Return the [X, Y] coordinate for the center point of the cell that contains the specified text.  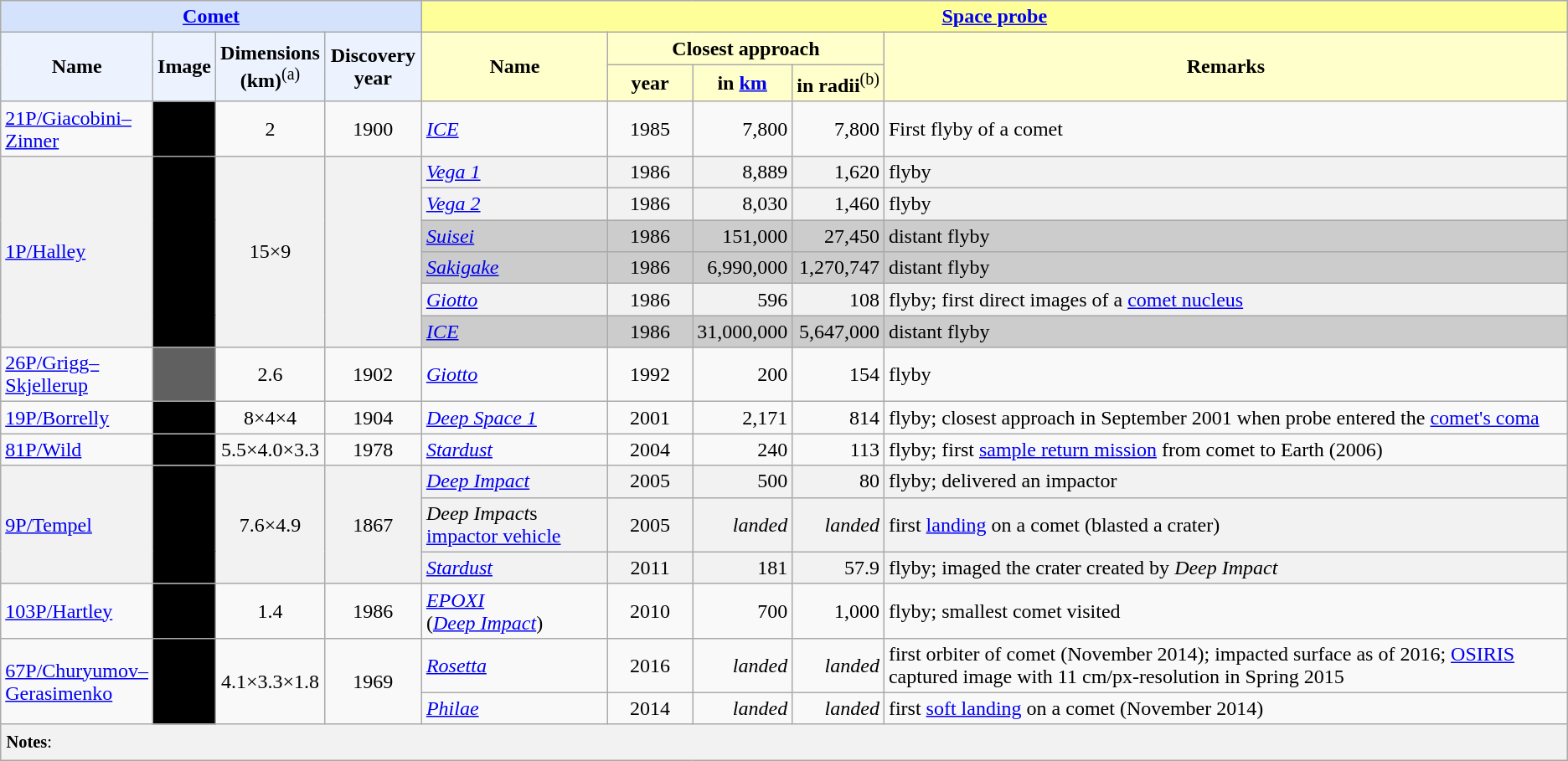
1978 [373, 450]
81P/Wild [77, 450]
Comet [211, 17]
1992 [650, 375]
flyby; first direct images of a comet nucleus [1225, 300]
596 [742, 300]
2 [271, 129]
Space probe [994, 17]
1,460 [838, 204]
first orbiter of comet (November 2014); impacted surface as of 2016; OSIRIS captured image with 11 cm/px-resolution in Spring 2015 [1225, 665]
19P/Borrelly [77, 418]
1P/Halley [77, 251]
flyby; imaged the crater created by Deep Impact [1225, 568]
first landing on a comet (blasted a crater) [1225, 524]
1902 [373, 375]
Deep Space 1 [514, 418]
240 [742, 450]
in km [742, 84]
Closest approach [746, 49]
Sakigake [514, 268]
2,171 [742, 418]
2001 [650, 418]
flyby; delivered an impactor [1225, 481]
Remarks [1225, 67]
first soft landing on a comet (November 2014) [1225, 708]
Vega 1 [514, 172]
21P/Giacobini–Zinner [77, 129]
1969 [373, 681]
200 [742, 375]
Vega 2 [514, 204]
31,000,000 [742, 332]
flyby; closest approach in September 2001 when probe entered the comet's coma [1225, 418]
Rosetta [514, 665]
2011 [650, 568]
8,030 [742, 204]
1900 [373, 129]
2004 [650, 450]
year [650, 84]
2010 [650, 611]
500 [742, 481]
113 [838, 450]
8×4×4 [271, 418]
7.6×4.9 [271, 524]
flyby; smallest comet visited [1225, 611]
Deep Impacts impactor vehicle [514, 524]
26P/Grigg–Skjellerup [77, 375]
1904 [373, 418]
2.6 [271, 375]
1867 [373, 524]
Deep Impact [514, 481]
67P/Churyumov–Gerasimenko [77, 681]
8,889 [742, 172]
700 [742, 611]
Dimensions(km)(a) [271, 67]
57.9 [838, 568]
9P/Tempel [77, 524]
1.4 [271, 611]
2016 [650, 665]
6,990,000 [742, 268]
1,270,747 [838, 268]
Image [184, 67]
Suisei [514, 236]
First flyby of a comet [1225, 129]
in radii(b) [838, 84]
151,000 [742, 236]
EPOXI(Deep Impact) [514, 611]
5,647,000 [838, 332]
1,620 [838, 172]
15×9 [271, 251]
108 [838, 300]
154 [838, 375]
181 [742, 568]
2014 [650, 708]
4.1×3.3×1.8 [271, 681]
27,450 [838, 236]
80 [838, 481]
1,000 [838, 611]
5.5×4.0×3.3 [271, 450]
Discoveryyear [373, 67]
Philae [514, 708]
flyby; first sample return mission from comet to Earth (2006) [1225, 450]
814 [838, 418]
Notes: [784, 743]
103P/Hartley [77, 611]
1985 [650, 129]
